Determine the [x, y] coordinate at the center of the cell enclosing the given text.  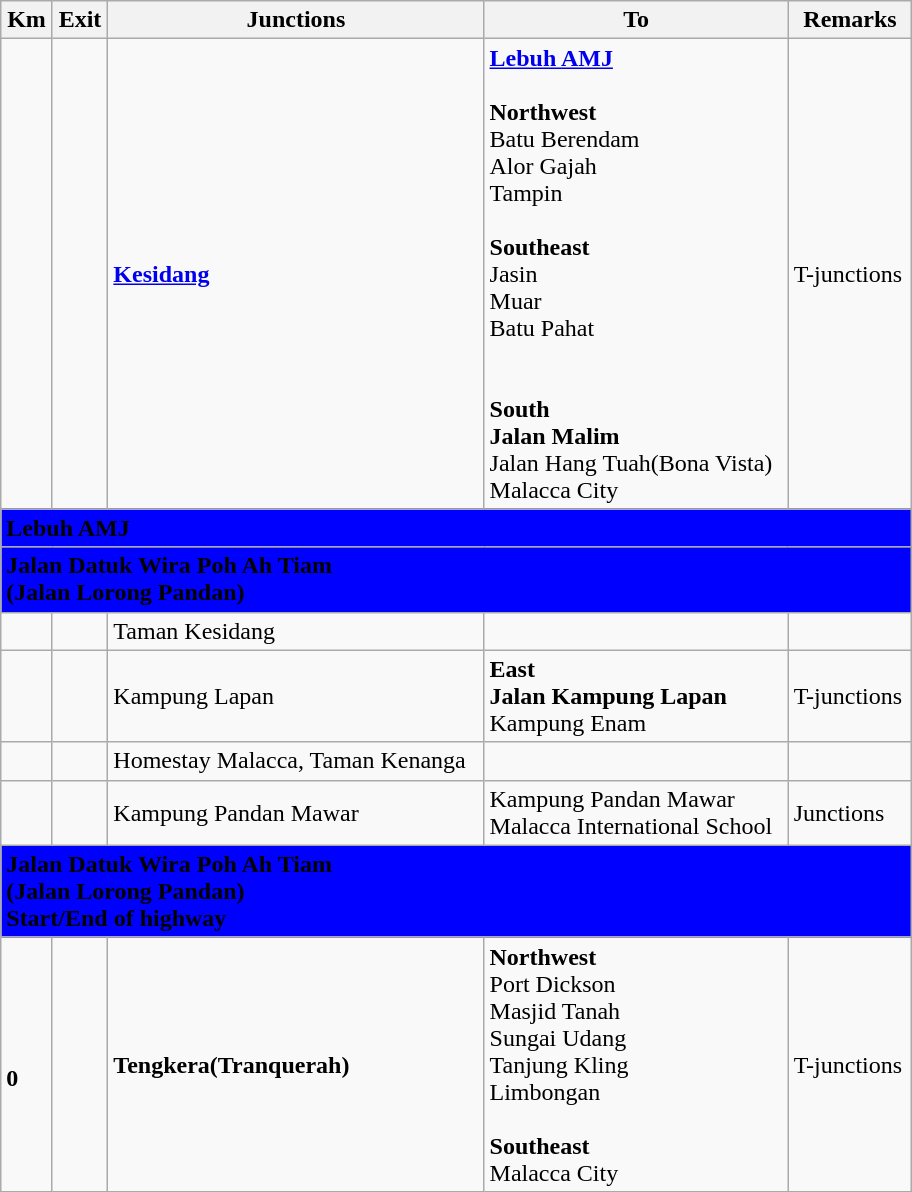
Kampung Pandan Mawar [296, 812]
Tengkera(Tranquerah) [296, 1064]
EastJalan Kampung LapanKampung Enam [636, 696]
Remarks [850, 20]
Jalan Datuk Wira Poh Ah Tiam(Jalan Lorong Pandan) [456, 580]
Taman Kesidang [296, 631]
Homestay Malacca, Taman Kenanga [296, 761]
Lebuh AMJNorthwest Batu Berendam Alor Gajah TampinSoutheast Jasin Muar Batu PahatSouth Jalan Malim Jalan Hang Tuah(Bona Vista) Malacca City [636, 274]
Kesidang [296, 274]
To [636, 20]
Kampung Lapan [296, 696]
Kampung Pandan MawarMalacca International School [636, 812]
Jalan Datuk Wira Poh Ah Tiam(Jalan Lorong Pandan)Start/End of highway [456, 891]
0 [26, 1064]
Lebuh AMJ [456, 528]
Km [26, 20]
Northwest Port Dickson Masjid Tanah Sungai Udang Tanjung Kling Limbongan Southeast Malacca City [636, 1064]
Exit [80, 20]
